Identify which cell holds the provided text, then report its [x, y] central coordinate. 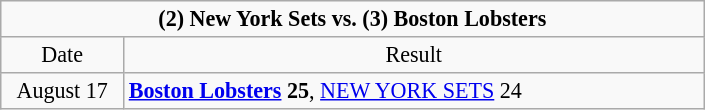
Result [414, 54]
August 17 [62, 90]
Boston Lobsters 25, NEW YORK SETS 24 [414, 90]
Date [62, 54]
(2) New York Sets vs. (3) Boston Lobsters [352, 18]
